Find where the given text appears and provide that cell's center as [x, y] coordinate. 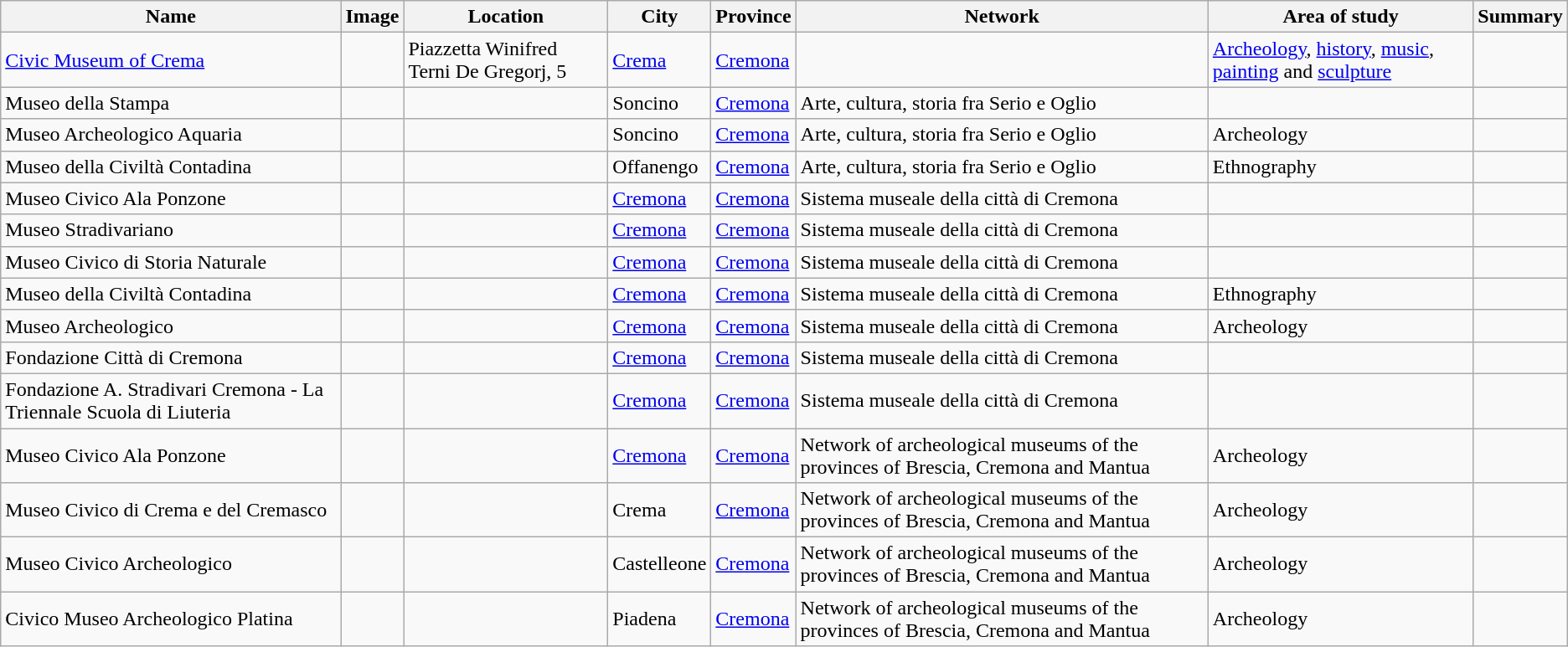
Civico Museo Archeologico Platina [171, 619]
Location [506, 17]
Museo Stradivariano [171, 230]
Civic Museum of Crema [171, 60]
Museo Civico Archeologico [171, 564]
Network [1002, 17]
Fondazione A. Stradivari Cremona - La Triennale Scuola di Liuteria [171, 400]
Castelleone [660, 564]
City [660, 17]
Piazzetta Winifred Terni De Gregorj, 5 [506, 60]
Fondazione Città di Cremona [171, 357]
Museo della Stampa [171, 103]
Offanengo [660, 167]
Museo Civico di Storia Naturale [171, 262]
Province [754, 17]
Archeology, history, music, painting and sculpture [1340, 60]
Museo Civico di Crema e del Cremasco [171, 511]
Summary [1520, 17]
Piadena [660, 619]
Area of study [1340, 17]
Image [372, 17]
Museo Archeologico Aquaria [171, 135]
Name [171, 17]
Museo Archeologico [171, 326]
